Output the (X, Y) coordinate of the center of the cell containing the given text.  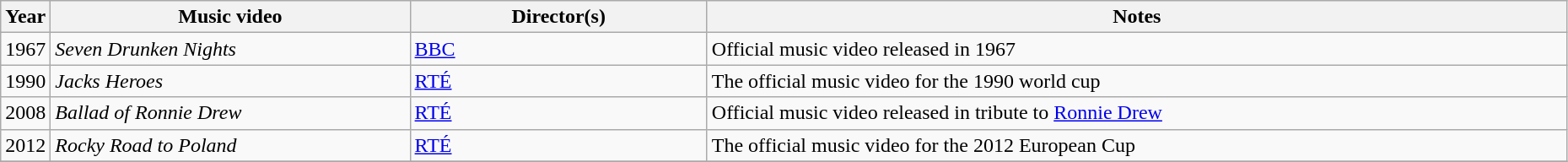
Music video (230, 17)
1990 (25, 81)
Year (25, 17)
Director(s) (558, 17)
The official music video for the 2012 European Cup (1137, 145)
2012 (25, 145)
1967 (25, 49)
Seven Drunken Nights (230, 49)
Notes (1137, 17)
BBC (558, 49)
2008 (25, 113)
Jacks Heroes (230, 81)
Official music video released in tribute to Ronnie Drew (1137, 113)
The official music video for the 1990 world cup (1137, 81)
Ballad of Ronnie Drew (230, 113)
Official music video released in 1967 (1137, 49)
Rocky Road to Poland (230, 145)
